Capture the cell that displays the provided text and extract its [X, Y] central coordinate. 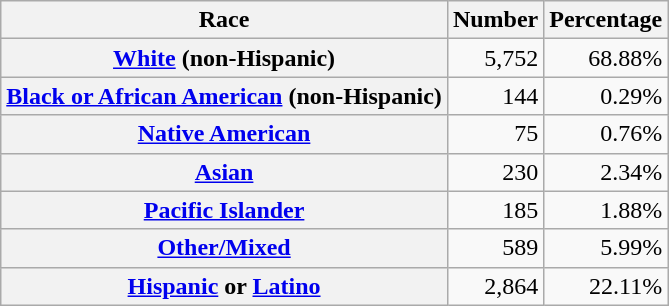
Percentage [606, 20]
White (non-Hispanic) [224, 58]
Pacific Islander [224, 210]
230 [495, 172]
0.76% [606, 134]
144 [495, 96]
Hispanic or Latino [224, 286]
75 [495, 134]
0.29% [606, 96]
2,864 [495, 286]
185 [495, 210]
2.34% [606, 172]
1.88% [606, 210]
Race [224, 20]
Native American [224, 134]
Number [495, 20]
5.99% [606, 248]
Asian [224, 172]
5,752 [495, 58]
Other/Mixed [224, 248]
22.11% [606, 286]
Black or African American (non-Hispanic) [224, 96]
68.88% [606, 58]
589 [495, 248]
